For the text-containing cell, return its midpoint in [X, Y] coordinate format. 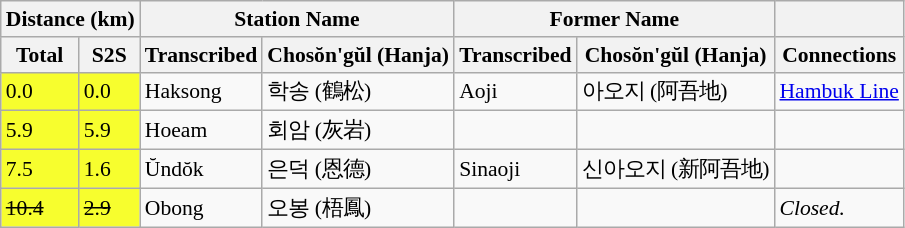
신아오지 (新阿吾地) [676, 170]
Haksong [201, 92]
7.5 [40, 170]
은덕 (恩德) [358, 170]
Ŭndŏk [201, 170]
아오지 (阿吾地) [676, 92]
Hambuk Line [838, 92]
Total [40, 55]
Former Name [614, 19]
회암 (灰岩) [358, 130]
Hoeam [201, 130]
Station Name [297, 19]
S2S [110, 55]
Obong [201, 208]
2.9 [110, 208]
오봉 (梧鳳) [358, 208]
학송 (鶴松) [358, 92]
Aoji [515, 92]
Closed. [838, 208]
1.6 [110, 170]
Connections [838, 55]
Sinaoji [515, 170]
10.4 [40, 208]
Distance (km) [70, 19]
